Return [X, Y] of the center of cell containing provided text 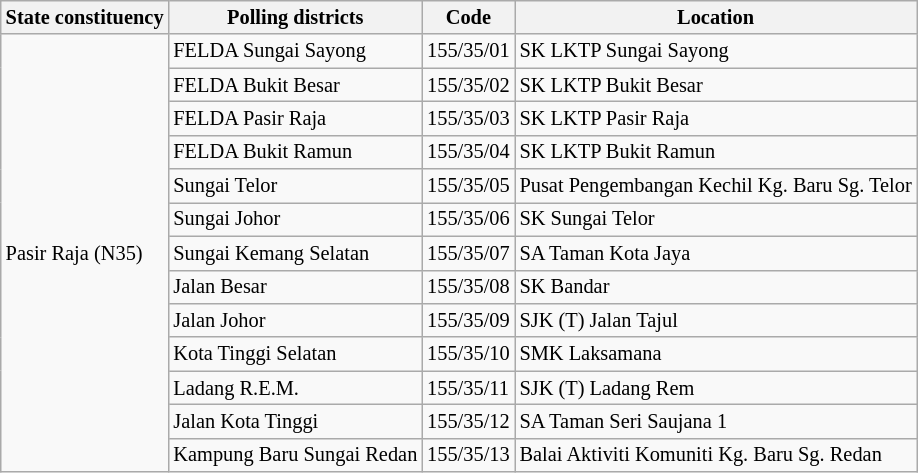
155/35/13 [468, 455]
Sungai Kemang Selatan [295, 253]
SK Sungai Telor [716, 219]
Ladang R.E.M. [295, 388]
155/35/02 [468, 85]
155/35/10 [468, 354]
Jalan Besar [295, 287]
Pusat Pengembangan Kechil Kg. Baru Sg. Telor [716, 186]
SK LKTP Bukit Ramun [716, 152]
155/35/08 [468, 287]
SK LKTP Bukit Besar [716, 85]
Polling districts [295, 17]
SJK (T) Jalan Tajul [716, 320]
SK LKTP Pasir Raja [716, 118]
SMK Laksamana [716, 354]
Sungai Johor [295, 219]
155/35/06 [468, 219]
State constituency [85, 17]
FELDA Pasir Raja [295, 118]
Code [468, 17]
FELDA Bukit Besar [295, 85]
Pasir Raja (N35) [85, 253]
155/35/01 [468, 51]
Sungai Telor [295, 186]
Jalan Johor [295, 320]
SK Bandar [716, 287]
FELDA Bukit Ramun [295, 152]
155/35/11 [468, 388]
155/35/12 [468, 421]
155/35/05 [468, 186]
155/35/09 [468, 320]
SJK (T) Ladang Rem [716, 388]
FELDA Sungai Sayong [295, 51]
SA Taman Kota Jaya [716, 253]
155/35/03 [468, 118]
Jalan Kota Tinggi [295, 421]
Balai Aktiviti Komuniti Kg. Baru Sg. Redan [716, 455]
Kota Tinggi Selatan [295, 354]
155/35/07 [468, 253]
SA Taman Seri Saujana 1 [716, 421]
SK LKTP Sungai Sayong [716, 51]
155/35/04 [468, 152]
Kampung Baru Sungai Redan [295, 455]
Location [716, 17]
